Return [X, Y] of the center of cell containing provided text 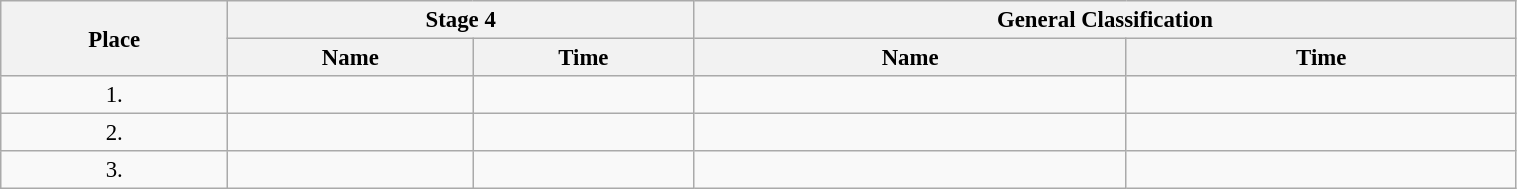
General Classification [1105, 20]
2. [114, 133]
1. [114, 95]
Place [114, 38]
3. [114, 170]
Stage 4 [461, 20]
